Locate the cell with the specified text and output its (x, y) center coordinate. 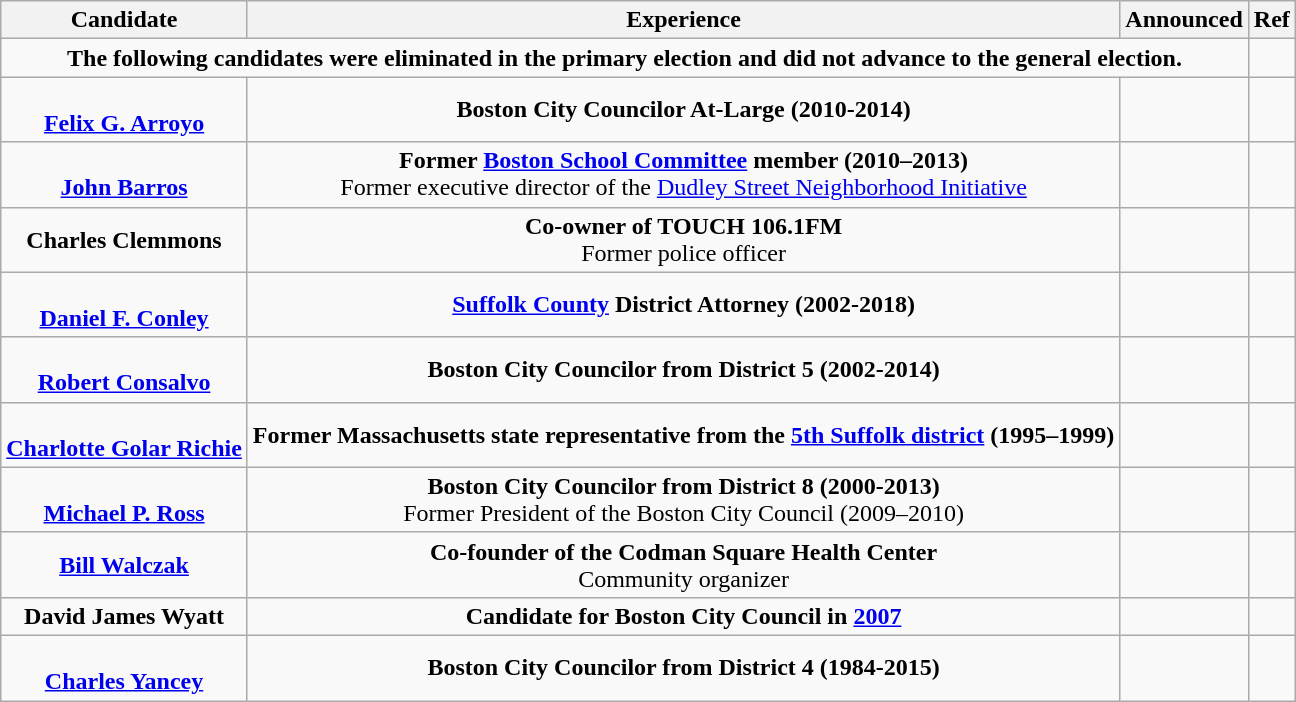
Charles Yancey (124, 668)
The following candidates were eliminated in the primary election and did not advance to the general election. (625, 58)
Robert Consalvo (124, 370)
Bill Walczak (124, 564)
Charles Clemmons (124, 240)
Co-founder of the Codman Square Health CenterCommunity organizer (683, 564)
David James Wyatt (124, 616)
Boston City Councilor At-Large (2010-2014) (683, 110)
Candidate (124, 20)
Michael P. Ross (124, 500)
Boston City Councilor from District 5 (2002-2014) (683, 370)
Announced (1184, 20)
John Barros (124, 174)
Ref (1272, 20)
Boston City Councilor from District 8 (2000-2013)Former President of the Boston City Council (2009–2010) (683, 500)
Felix G. Arroyo (124, 110)
Suffolk County District Attorney (2002-2018) (683, 304)
Charlotte Golar Richie (124, 434)
Daniel F. Conley (124, 304)
Candidate for Boston City Council in 2007 (683, 616)
Former Boston School Committee member (2010–2013)Former executive director of the Dudley Street Neighborhood Initiative (683, 174)
Co-owner of TOUCH 106.1FMFormer police officer (683, 240)
Former Massachusetts state representative from the 5th Suffolk district (1995–1999) (683, 434)
Experience (683, 20)
Boston City Councilor from District 4 (1984-2015) (683, 668)
